Return (x, y) of the center of cell containing provided text 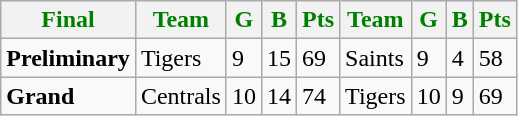
58 (494, 58)
14 (278, 96)
Preliminary (68, 58)
Final (68, 20)
15 (278, 58)
74 (318, 96)
Centrals (180, 96)
4 (460, 58)
Grand (68, 96)
Saints (376, 58)
